From the cell containing the given text, extract its center point as (X, Y) coordinate. 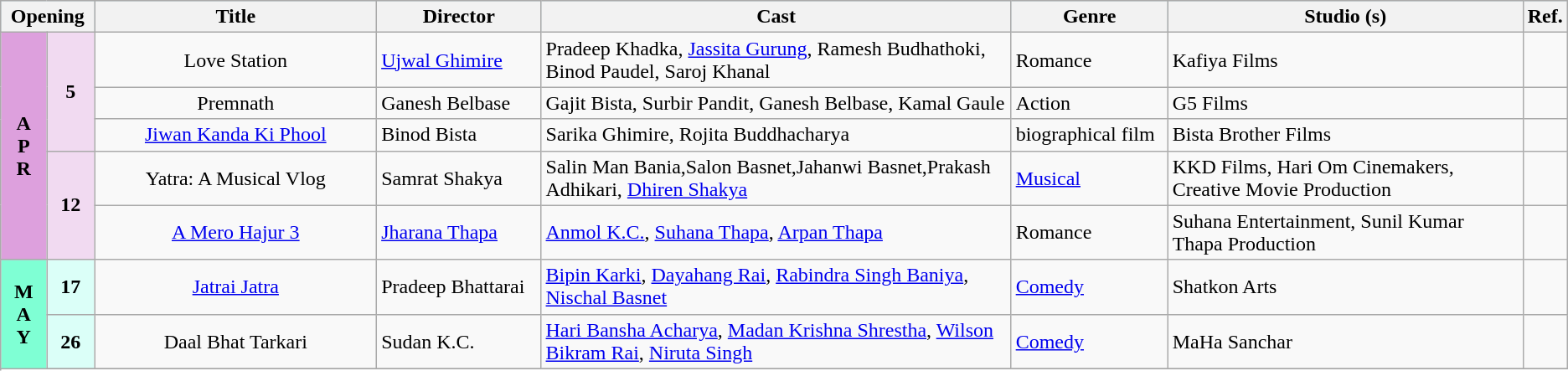
Shatkon Arts (1345, 286)
G5 Films (1345, 103)
Ganesh Belbase (459, 103)
Premnath (236, 103)
APR (23, 146)
Studio (s) (1345, 17)
Title (236, 17)
Salin Man Bania,Salon Basnet,Jahanwi Basnet,Prakash Adhikari, Dhiren Shakya (776, 178)
17 (70, 286)
A Mero Hajur 3 (236, 233)
Jharana Thapa (459, 233)
Jiwan Kanda Ki Phool (236, 135)
Jatrai Jatra (236, 286)
KKD Films, Hari Om Cinemakers, Creative Movie Production (1345, 178)
Hari Bansha Acharya, Madan Krishna Shrestha, Wilson Bikram Rai, Niruta Singh (776, 342)
Sarika Ghimire, Rojita Buddhacharya (776, 135)
Daal Bhat Tarkari (236, 342)
Opening (48, 17)
12 (70, 205)
Ujwal Ghimire (459, 60)
MAY (23, 314)
Binod Bista (459, 135)
Gajit Bista, Surbir Pandit, Ganesh Belbase, Kamal Gaule (776, 103)
Anmol K.C., Suhana Thapa, Arpan Thapa (776, 233)
Ref. (1545, 17)
biographical film (1089, 135)
Suhana Entertainment, Sunil Kumar Thapa Production (1345, 233)
Action (1089, 103)
MaHa Sanchar (1345, 342)
Sudan K.C. (459, 342)
Yatra: A Musical Vlog (236, 178)
Pradeep Bhattarai (459, 286)
Pradeep Khadka, Jassita Gurung, Ramesh Budhathoki, Binod Paudel, Saroj Khanal (776, 60)
Genre (1089, 17)
Director (459, 17)
Cast (776, 17)
26 (70, 342)
Bipin Karki, Dayahang Rai, Rabindra Singh Baniya, Nischal Basnet (776, 286)
Samrat Shakya (459, 178)
5 (70, 92)
Kafiya Films (1345, 60)
Musical (1089, 178)
Love Station (236, 60)
Bista Brother Films (1345, 135)
